Provide the (X, Y) coordinate of the cell's center where the given text is located.  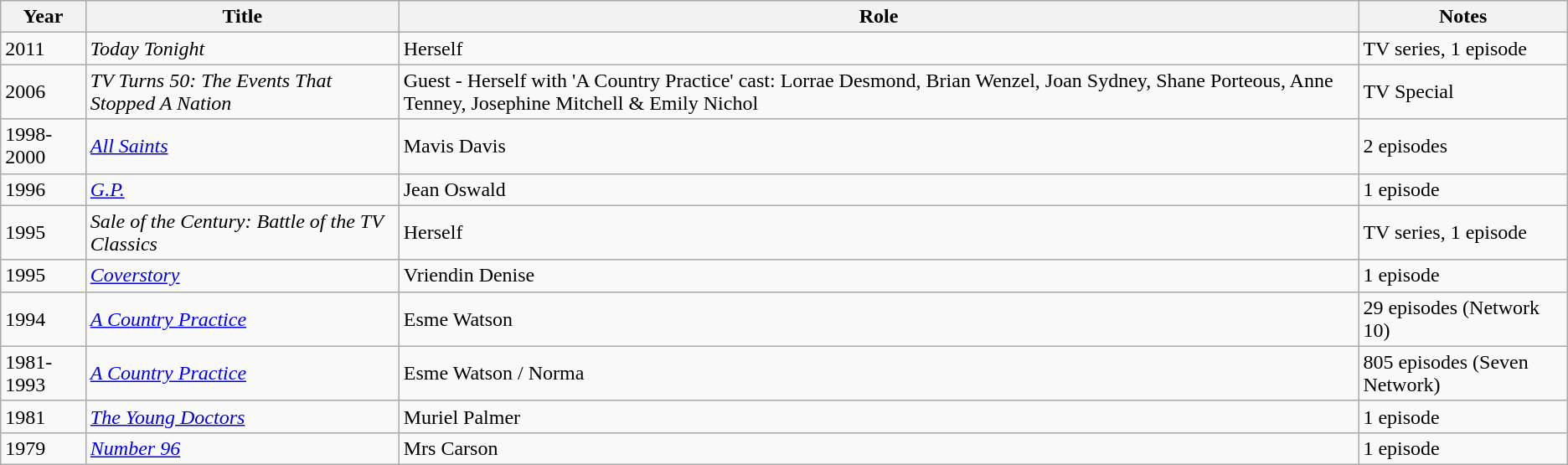
1994 (44, 318)
Vriendin Denise (879, 276)
Number 96 (242, 448)
All Saints (242, 146)
Esme Watson (879, 318)
Coverstory (242, 276)
The Young Doctors (242, 416)
Role (879, 17)
Mavis Davis (879, 146)
1979 (44, 448)
1981-1993 (44, 374)
1981 (44, 416)
Year (44, 17)
2011 (44, 49)
Notes (1462, 17)
1996 (44, 189)
Muriel Palmer (879, 416)
Esme Watson / Norma (879, 374)
Sale of the Century: Battle of the TV Classics (242, 233)
805 episodes (Seven Network) (1462, 374)
TV Special (1462, 92)
Title (242, 17)
TV Turns 50: The Events That Stopped A Nation (242, 92)
2006 (44, 92)
Mrs Carson (879, 448)
2 episodes (1462, 146)
Today Tonight (242, 49)
G.P. (242, 189)
Jean Oswald (879, 189)
29 episodes (Network 10) (1462, 318)
1998-2000 (44, 146)
